For the text-containing cell, return its midpoint in (X, Y) coordinate format. 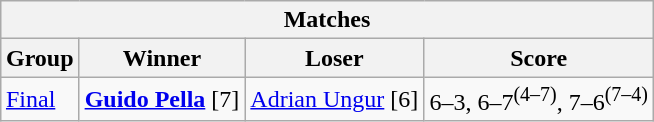
Adrian Ungur [6] (334, 100)
Winner (162, 58)
Guido Pella [7] (162, 100)
Group (40, 58)
Loser (334, 58)
6–3, 6–7(4–7), 7–6(7–4) (539, 100)
Final (40, 100)
Score (539, 58)
Matches (326, 20)
